From the cell containing the given text, extract its center point as [X, Y] coordinate. 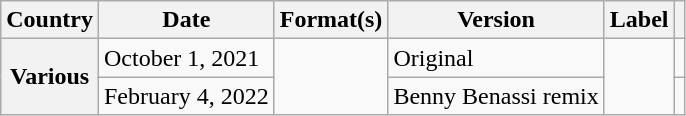
Date [186, 20]
Version [496, 20]
Country [50, 20]
October 1, 2021 [186, 58]
Label [639, 20]
February 4, 2022 [186, 96]
Various [50, 77]
Original [496, 58]
Benny Benassi remix [496, 96]
Format(s) [331, 20]
